Extract the (X, Y) coordinate from the center of the cell holding the provided text.  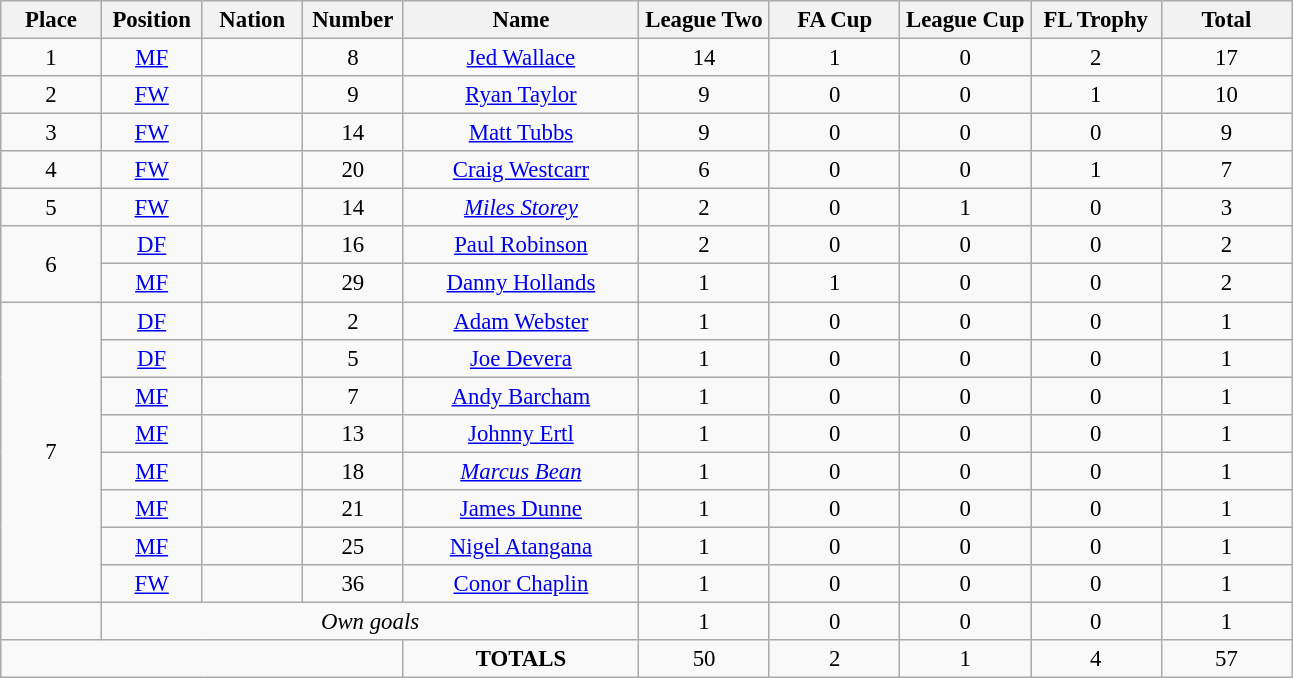
21 (354, 509)
Place (52, 20)
League Cup (966, 20)
Total (1226, 20)
TOTALS (521, 659)
Paul Robinson (521, 245)
FA Cup (834, 20)
Miles Storey (521, 208)
16 (354, 245)
18 (354, 471)
13 (354, 433)
29 (354, 283)
Andy Barcham (521, 396)
Marcus Bean (521, 471)
Craig Westcarr (521, 170)
Joe Devera (521, 358)
8 (354, 58)
Johnny Ertl (521, 433)
Nation (252, 20)
Nigel Atangana (521, 546)
League Two (704, 20)
25 (354, 546)
Position (152, 20)
Jed Wallace (521, 58)
James Dunne (521, 509)
50 (704, 659)
20 (354, 170)
Number (354, 20)
Own goals (370, 621)
Name (521, 20)
17 (1226, 58)
Conor Chaplin (521, 584)
FL Trophy (1096, 20)
Matt Tubbs (521, 133)
10 (1226, 95)
Adam Webster (521, 321)
57 (1226, 659)
36 (354, 584)
Ryan Taylor (521, 95)
Danny Hollands (521, 283)
